Return the (x, y) coordinate for the center point of the cell that contains the specified text.  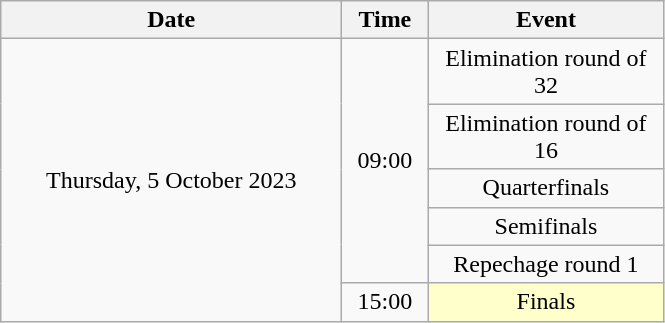
Quarterfinals (546, 188)
Finals (546, 302)
09:00 (385, 161)
Elimination round of 16 (546, 136)
Thursday, 5 October 2023 (172, 180)
Repechage round 1 (546, 264)
Date (172, 20)
Time (385, 20)
Semifinals (546, 226)
Elimination round of 32 (546, 72)
15:00 (385, 302)
Event (546, 20)
